Provide the [x, y] coordinate of the cell's center where the given text is located.  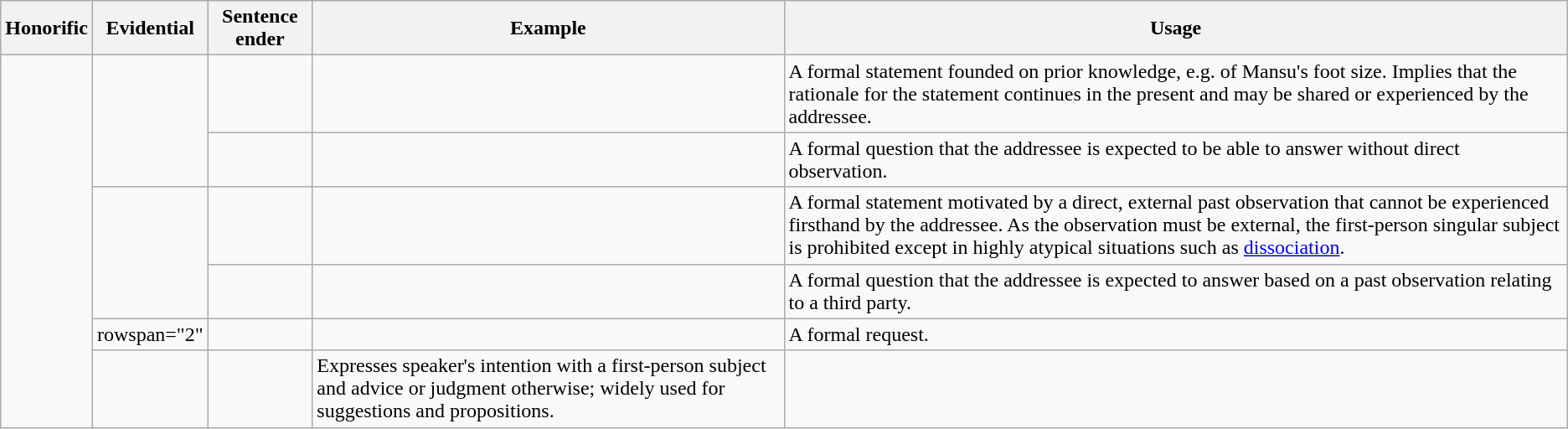
A formal question that the addressee is expected to be able to answer without direct observation. [1176, 159]
Expresses speaker's intention with a first-person subject and advice or judgment otherwise; widely used for suggestions and propositions. [548, 389]
Honorific [47, 28]
Usage [1176, 28]
rowspan="2" [150, 334]
A formal request. [1176, 334]
Sentence ender [260, 28]
Evidential [150, 28]
Example [548, 28]
A formal question that the addressee is expected to answer based on a past observation relating to a third party. [1176, 292]
